Detect which cell encompasses the target text, then output its (x, y) center coordinate. 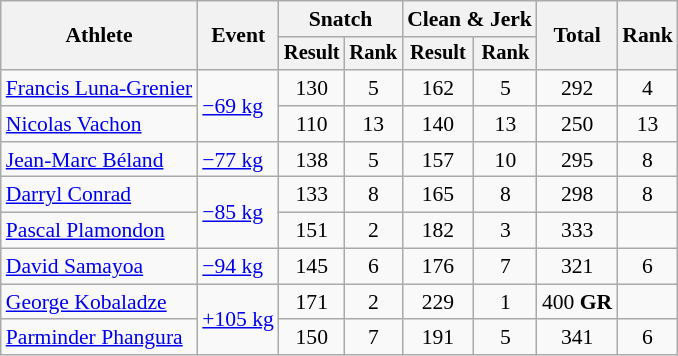
−69 kg (238, 106)
George Kobaladze (100, 302)
400 GR (577, 302)
333 (577, 231)
130 (312, 88)
151 (312, 231)
Total (577, 36)
Jean-Marc Béland (100, 160)
295 (577, 160)
1 (506, 302)
176 (438, 267)
341 (577, 338)
Parminder Phangura (100, 338)
182 (438, 231)
298 (577, 195)
Event (238, 36)
110 (312, 124)
191 (438, 338)
133 (312, 195)
4 (648, 88)
150 (312, 338)
Snatch (340, 19)
250 (577, 124)
321 (577, 267)
Pascal Plamondon (100, 231)
David Samayoa (100, 267)
138 (312, 160)
−85 kg (238, 212)
229 (438, 302)
145 (312, 267)
Clean & Jerk (470, 19)
−94 kg (238, 267)
162 (438, 88)
Francis Luna-Grenier (100, 88)
140 (438, 124)
165 (438, 195)
157 (438, 160)
10 (506, 160)
3 (506, 231)
−77 kg (238, 160)
171 (312, 302)
+105 kg (238, 320)
Darryl Conrad (100, 195)
292 (577, 88)
Nicolas Vachon (100, 124)
Athlete (100, 36)
